Output the (X, Y) coordinate of the center of the cell containing the given text.  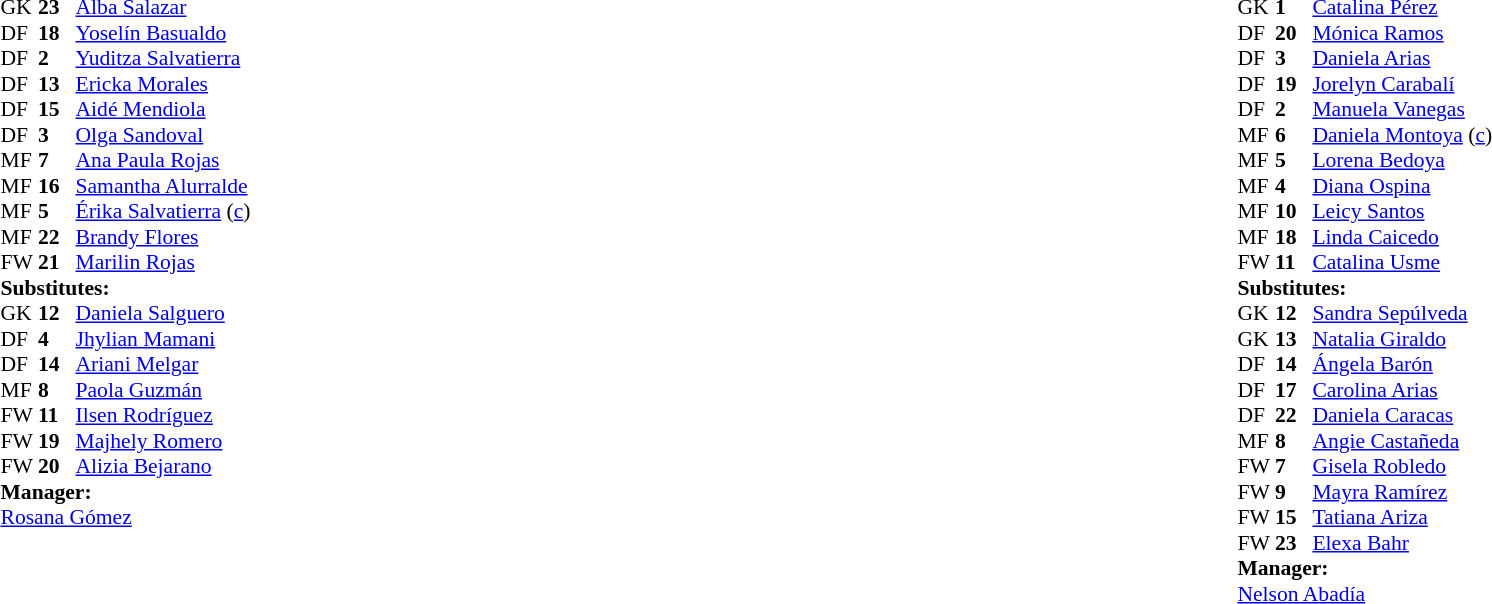
Samantha Alurralde (164, 186)
Tatiana Ariza (1402, 517)
Gisela Robledo (1402, 467)
Angie Castañeda (1402, 441)
9 (1294, 492)
Linda Caicedo (1402, 237)
Ángela Barón (1402, 365)
Ana Paula Rojas (164, 161)
Aidé Mendiola (164, 109)
Ariani Melgar (164, 365)
Lorena Bedoya (1402, 161)
Paola Guzmán (164, 390)
Natalia Giraldo (1402, 339)
Ericka Morales (164, 84)
17 (1294, 390)
Daniela Montoya (c) (1402, 135)
Carolina Arias (1402, 390)
Leicy Santos (1402, 211)
Jhylian Mamani (164, 339)
Elexa Bahr (1402, 543)
Mónica Ramos (1402, 33)
Daniela Salguero (164, 313)
10 (1294, 211)
6 (1294, 135)
Olga Sandoval (164, 135)
Sandra Sepúlveda (1402, 313)
21 (57, 263)
Daniela Caracas (1402, 415)
Brandy Flores (164, 237)
Érika Salvatierra (c) (164, 211)
Daniela Arias (1402, 59)
Alizia Bejarano (164, 467)
Marilin Rojas (164, 263)
Mayra Ramírez (1402, 492)
Manuela Vanegas (1402, 109)
Diana Ospina (1402, 186)
16 (57, 186)
Yoselín Basualdo (164, 33)
Rosana Gómez (125, 517)
Yuditza Salvatierra (164, 59)
Jorelyn Carabalí (1402, 84)
Ilsen Rodríguez (164, 415)
Majhely Romero (164, 441)
23 (1294, 543)
Catalina Usme (1402, 263)
